Detect which cell encompasses the target text, then output its (X, Y) center coordinate. 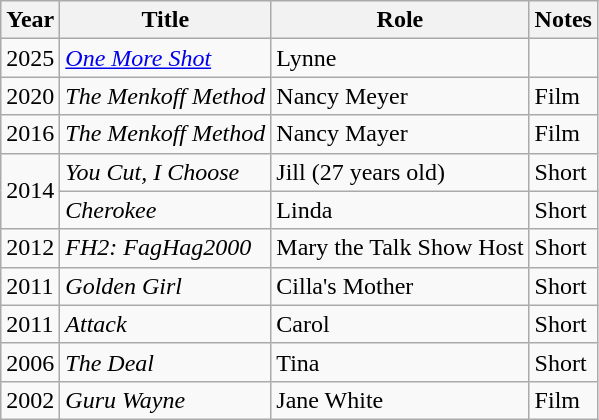
Carol (400, 324)
Cilla's Mother (400, 286)
2002 (30, 400)
Jill (27 years old) (400, 172)
You Cut, I Choose (166, 172)
Nancy Meyer (400, 96)
2012 (30, 248)
Role (400, 20)
Attack (166, 324)
Notes (563, 20)
Golden Girl (166, 286)
2014 (30, 191)
One More Shot (166, 58)
The Deal (166, 362)
Tina (400, 362)
2016 (30, 134)
Nancy Mayer (400, 134)
FH2: FagHag2000 (166, 248)
2020 (30, 96)
2006 (30, 362)
2025 (30, 58)
Title (166, 20)
Mary the Talk Show Host (400, 248)
Year (30, 20)
Cherokee (166, 210)
Jane White (400, 400)
Lynne (400, 58)
Guru Wayne (166, 400)
Linda (400, 210)
